Determine the (X, Y) coordinate at the center of the cell enclosing the given text.  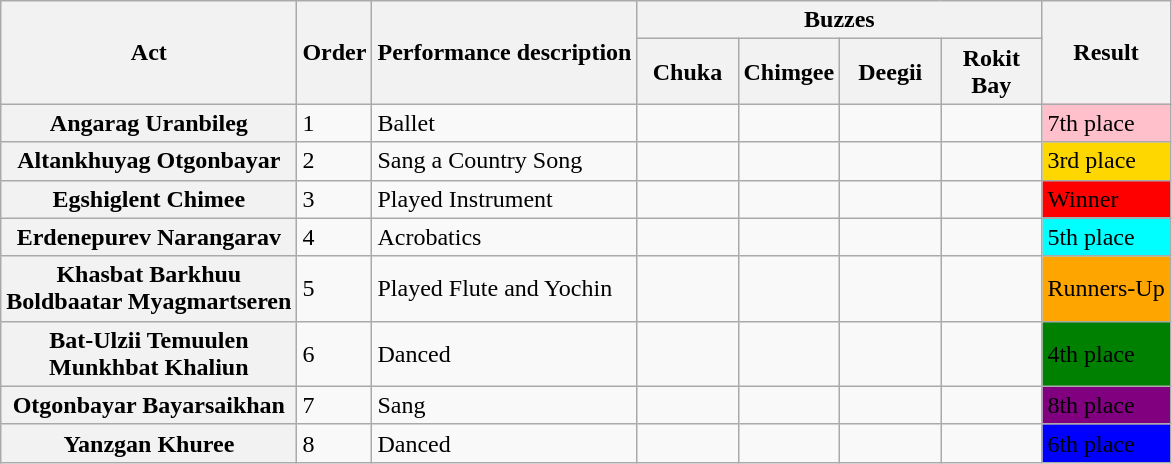
Yanzgan Khuree (149, 443)
Result (1106, 52)
7 (334, 405)
6th place (1106, 443)
Runners-Up (1106, 288)
Played Flute and Yochin (504, 288)
8th place (1106, 405)
Played Instrument (504, 199)
Winner (1106, 199)
Order (334, 52)
3rd place (1106, 161)
3 (334, 199)
Chimgee (789, 72)
Act (149, 52)
Buzzes (840, 20)
Sang a Country Song (504, 161)
Otgonbayar Bayarsaikhan (149, 405)
Chuka (688, 72)
Angarag Uranbileg (149, 123)
Khasbat BarkhuuBoldbaatar Myagmartseren (149, 288)
8 (334, 443)
1 (334, 123)
Performance description (504, 52)
5 (334, 288)
Egshiglent Chimee (149, 199)
Acrobatics (504, 237)
2 (334, 161)
7th place (1106, 123)
Erdenepurev Narangarav (149, 237)
Sang (504, 405)
Ballet (504, 123)
4th place (1106, 354)
Deegii (890, 72)
Rokit Bay (992, 72)
5th place (1106, 237)
6 (334, 354)
Bat-Ulzii TemuulenMunkhbat Khaliun (149, 354)
4 (334, 237)
Altankhuyag Otgonbayar (149, 161)
